Pinpoint the cell where the given text exists, returning its (X, Y) midpoint coordinate. 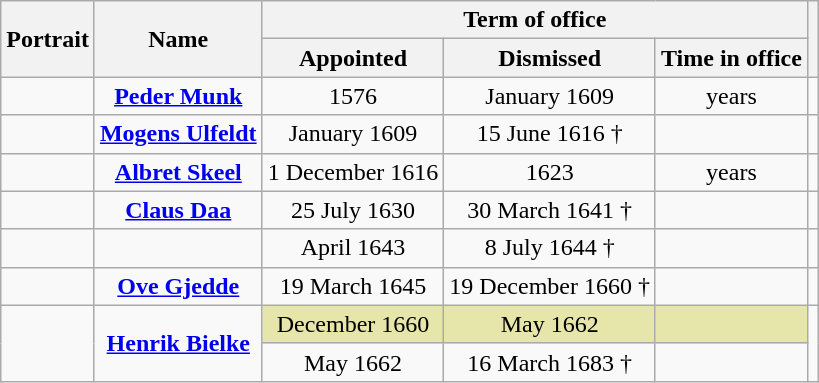
Henrik Bielke (178, 343)
Peder Munk (178, 96)
16 March 1683 † (550, 362)
April 1643 (353, 248)
December 1660 (353, 324)
Portrait (48, 39)
30 March 1641 † (550, 210)
Name (178, 39)
Mogens Ulfeldt (178, 134)
Claus Daa (178, 210)
25 July 1630 (353, 210)
Albret Skeel (178, 172)
15 June 1616 † (550, 134)
1623 (550, 172)
Time in office (731, 58)
8 July 1644 † (550, 248)
19 March 1645 (353, 286)
Appointed (353, 58)
Dismissed (550, 58)
19 December 1660 † (550, 286)
Term of office (534, 20)
Ove Gjedde (178, 286)
1 December 1616 (353, 172)
1576 (353, 96)
